Extract the [X, Y] coordinate from the center of the cell holding the provided text.  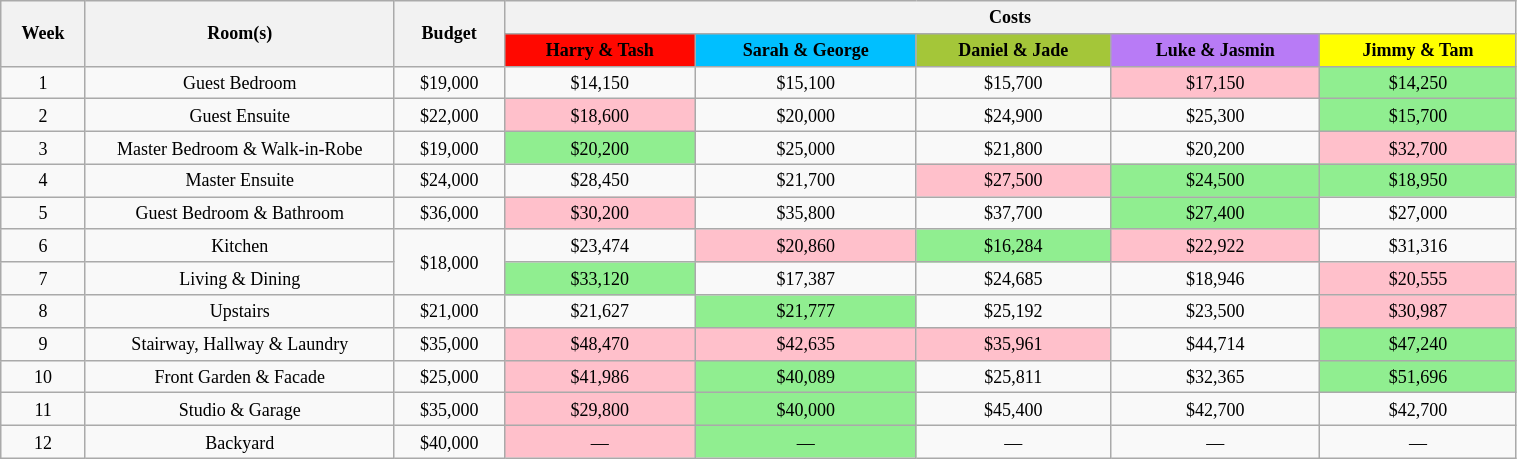
$16,284 [1013, 246]
$23,474 [600, 246]
3 [44, 148]
$35,800 [806, 214]
$30,200 [600, 214]
Room(s) [240, 34]
$27,000 [1418, 214]
Guest Bedroom [240, 82]
$29,800 [600, 410]
6 [44, 246]
$14,150 [600, 82]
Living & Dining [240, 278]
$21,777 [806, 312]
11 [44, 410]
Harry & Tash [600, 50]
$28,450 [600, 180]
10 [44, 376]
$32,365 [1216, 376]
Luke & Jasmin [1216, 50]
$21,800 [1013, 148]
$20,000 [806, 116]
12 [44, 442]
$25,811 [1013, 376]
$24,685 [1013, 278]
$21,000 [449, 312]
$44,714 [1216, 344]
$20,555 [1418, 278]
5 [44, 214]
$51,696 [1418, 376]
Guest Ensuite [240, 116]
Jimmy & Tam [1418, 50]
$18,950 [1418, 180]
Upstairs [240, 312]
$40,089 [806, 376]
$18,000 [449, 262]
Kitchen [240, 246]
2 [44, 116]
1 [44, 82]
$22,000 [449, 116]
Studio & Garage [240, 410]
$24,000 [449, 180]
Sarah & George [806, 50]
$24,500 [1216, 180]
Master Ensuite [240, 180]
$25,300 [1216, 116]
$22,922 [1216, 246]
Guest Bedroom & Bathroom [240, 214]
Backyard [240, 442]
$25,192 [1013, 312]
$30,987 [1418, 312]
$23,500 [1216, 312]
$17,150 [1216, 82]
Budget [449, 34]
4 [44, 180]
Stairway, Hallway & Laundry [240, 344]
$21,700 [806, 180]
$48,470 [600, 344]
Master Bedroom & Walk-in-Robe [240, 148]
Week [44, 34]
$41,986 [600, 376]
$37,700 [1013, 214]
$27,400 [1216, 214]
$18,946 [1216, 278]
$31,316 [1418, 246]
$36,000 [449, 214]
$35,961 [1013, 344]
$21,627 [600, 312]
$18,600 [600, 116]
7 [44, 278]
$20,860 [806, 246]
$27,500 [1013, 180]
$32,700 [1418, 148]
$17,387 [806, 278]
$42,635 [806, 344]
$45,400 [1013, 410]
Daniel & Jade [1013, 50]
9 [44, 344]
Front Garden & Facade [240, 376]
Costs [1010, 18]
$47,240 [1418, 344]
$33,120 [600, 278]
$14,250 [1418, 82]
$15,100 [806, 82]
$24,900 [1013, 116]
8 [44, 312]
